Output the [x, y] coordinate of the center of the cell containing the given text.  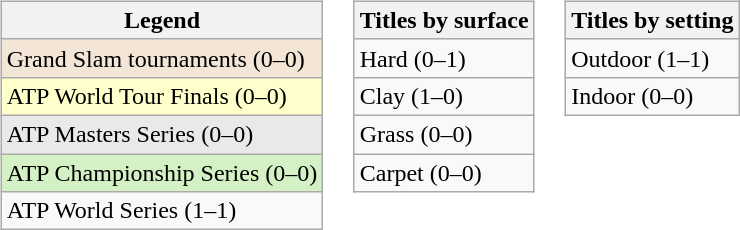
Titles by setting [652, 20]
Legend [162, 20]
Clay (1–0) [444, 96]
ATP World Series (1–1) [162, 211]
Grass (0–0) [444, 134]
Indoor (0–0) [652, 96]
ATP Masters Series (0–0) [162, 134]
Hard (0–1) [444, 58]
ATP Championship Series (0–0) [162, 173]
ATP World Tour Finals (0–0) [162, 96]
Titles by surface [444, 20]
Outdoor (1–1) [652, 58]
Carpet (0–0) [444, 173]
Grand Slam tournaments (0–0) [162, 58]
